Determine the [X, Y] coordinate at the center of the cell enclosing the given text.  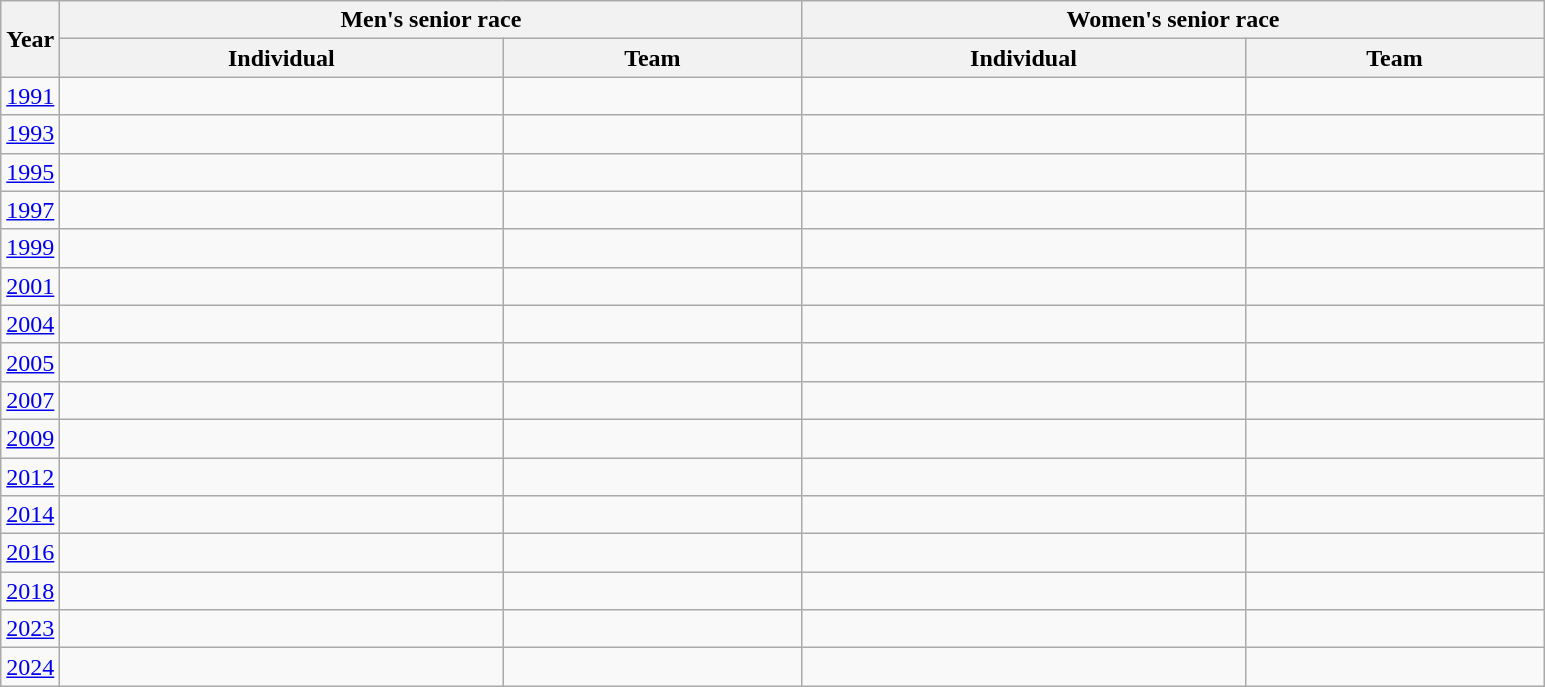
2001 [30, 286]
2005 [30, 362]
2023 [30, 629]
2018 [30, 591]
Women's senior race [1173, 20]
2004 [30, 324]
1991 [30, 96]
1995 [30, 172]
2024 [30, 667]
2012 [30, 477]
2016 [30, 553]
2014 [30, 515]
2009 [30, 438]
1999 [30, 248]
2007 [30, 400]
Year [30, 39]
1993 [30, 134]
Men's senior race [431, 20]
1997 [30, 210]
